Capture the cell that displays the provided text and extract its (x, y) central coordinate. 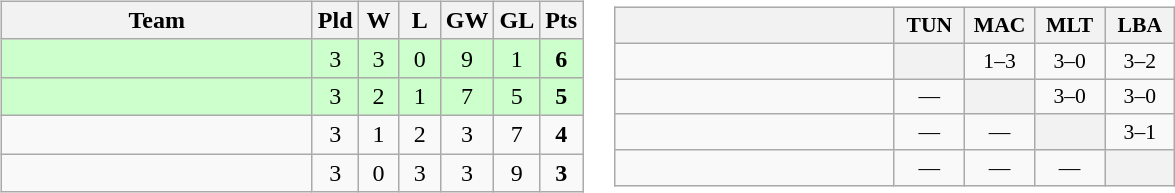
GW (467, 20)
6 (562, 58)
Team (156, 20)
LBA (1140, 25)
Pts (562, 20)
3–1 (1140, 132)
GL (517, 20)
1–3 (999, 61)
W (378, 20)
Pld (335, 20)
4 (562, 134)
TUN (929, 25)
MLT (1070, 25)
L (420, 20)
MAC (999, 25)
3–2 (1140, 61)
